Pinpoint the cell where the given text exists, returning its [x, y] midpoint coordinate. 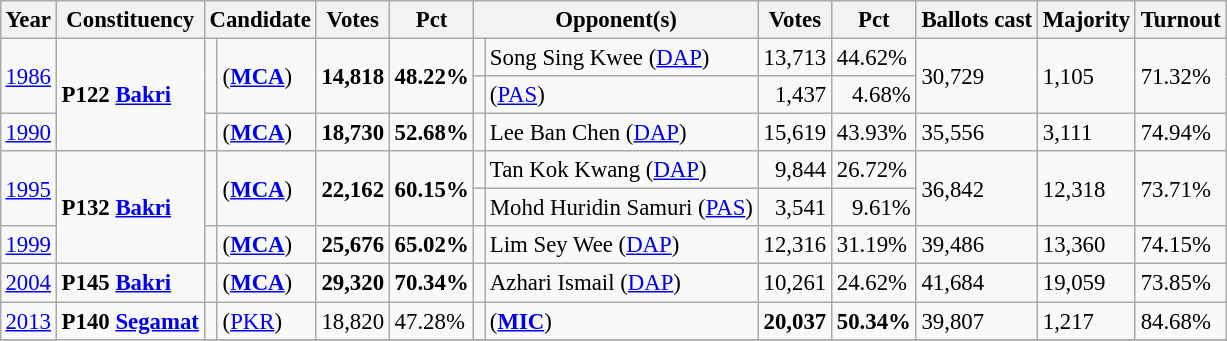
26.72% [874, 170]
P145 Bakri [130, 283]
2004 [28, 283]
18,730 [352, 133]
2013 [28, 321]
(PAS) [622, 95]
P140 Segamat [130, 321]
24.62% [874, 283]
20,037 [794, 321]
1,217 [1086, 321]
12,316 [794, 245]
14,818 [352, 76]
3,541 [794, 208]
60.15% [432, 188]
1990 [28, 133]
(PKR) [266, 321]
12,318 [1086, 188]
1,437 [794, 95]
73.71% [1180, 188]
71.32% [1180, 76]
Candidate [260, 20]
19,059 [1086, 283]
Lee Ban Chen (DAP) [622, 133]
Song Sing Kwee (DAP) [622, 57]
30,729 [976, 76]
39,486 [976, 245]
31.19% [874, 245]
43.93% [874, 133]
Lim Sey Wee (DAP) [622, 245]
P132 Bakri [130, 208]
48.22% [432, 76]
47.28% [432, 321]
10,261 [794, 283]
4.68% [874, 95]
3,111 [1086, 133]
29,320 [352, 283]
Tan Kok Kwang (DAP) [622, 170]
35,556 [976, 133]
22,162 [352, 188]
Opponent(s) [616, 20]
1999 [28, 245]
13,360 [1086, 245]
P122 Bakri [130, 94]
Constituency [130, 20]
1,105 [1086, 76]
Year [28, 20]
70.34% [432, 283]
25,676 [352, 245]
74.94% [1180, 133]
Turnout [1180, 20]
65.02% [432, 245]
84.68% [1180, 321]
(MIC) [622, 321]
73.85% [1180, 283]
13,713 [794, 57]
Mohd Huridin Samuri (PAS) [622, 208]
1986 [28, 76]
50.34% [874, 321]
18,820 [352, 321]
39,807 [976, 321]
44.62% [874, 57]
52.68% [432, 133]
15,619 [794, 133]
36,842 [976, 188]
41,684 [976, 283]
9,844 [794, 170]
Azhari Ismail (DAP) [622, 283]
74.15% [1180, 245]
1995 [28, 188]
Ballots cast [976, 20]
Majority [1086, 20]
9.61% [874, 208]
